Provide the [X, Y] coordinate of the cell's center where the given text is located.  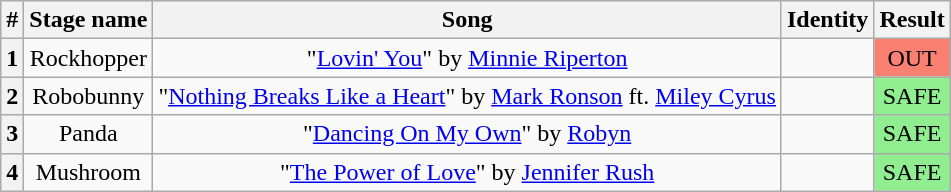
# [12, 20]
"Nothing Breaks Like a Heart" by Mark Ronson ft. Miley Cyrus [468, 96]
2 [12, 96]
1 [12, 58]
Song [468, 20]
"The Power of Love" by Jennifer Rush [468, 172]
OUT [912, 58]
3 [12, 134]
Stage name [88, 20]
4 [12, 172]
Rockhopper [88, 58]
Panda [88, 134]
"Dancing On My Own" by Robyn [468, 134]
Mushroom [88, 172]
"Lovin' You" by Minnie Riperton [468, 58]
Robobunny [88, 96]
Identity [827, 20]
Result [912, 20]
